Determine the [x, y] coordinate at the center of the cell enclosing the given text.  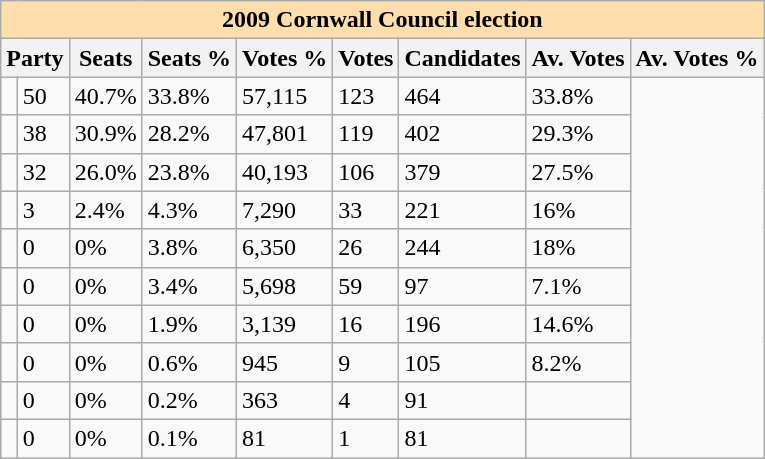
26 [366, 248]
16 [366, 324]
27.5% [578, 172]
91 [462, 400]
7.1% [578, 286]
14.6% [578, 324]
50 [43, 96]
Votes % [285, 58]
Seats [106, 58]
402 [462, 134]
40.7% [106, 96]
97 [462, 286]
40,193 [285, 172]
23.8% [189, 172]
Av. Votes % [697, 58]
38 [43, 134]
Votes [366, 58]
379 [462, 172]
2.4% [106, 210]
5,698 [285, 286]
3.8% [189, 248]
3 [43, 210]
18% [578, 248]
Candidates [462, 58]
3,139 [285, 324]
59 [366, 286]
119 [366, 134]
4.3% [189, 210]
363 [285, 400]
464 [462, 96]
2009 Cornwall Council election [382, 20]
6,350 [285, 248]
28.2% [189, 134]
7,290 [285, 210]
29.3% [578, 134]
0.2% [189, 400]
196 [462, 324]
Party [35, 58]
244 [462, 248]
4 [366, 400]
123 [366, 96]
1.9% [189, 324]
106 [366, 172]
9 [366, 362]
33 [366, 210]
3.4% [189, 286]
8.2% [578, 362]
1 [366, 438]
945 [285, 362]
26.0% [106, 172]
30.9% [106, 134]
Seats % [189, 58]
57,115 [285, 96]
105 [462, 362]
47,801 [285, 134]
0.1% [189, 438]
0.6% [189, 362]
16% [578, 210]
Av. Votes [578, 58]
32 [43, 172]
221 [462, 210]
